From the cell containing the given text, extract its center point as [X, Y] coordinate. 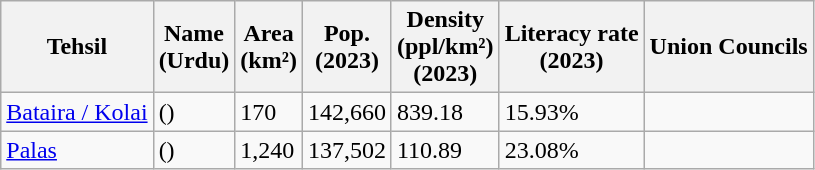
1,240 [269, 150]
Literacy rate(2023) [572, 47]
Pop.(2023) [346, 47]
142,660 [346, 112]
110.89 [445, 150]
Tehsil [77, 47]
170 [269, 112]
Density(ppl/km²)(2023) [445, 47]
Palas [77, 150]
Bataira / Kolai [77, 112]
Union Councils [728, 47]
Area(km²) [269, 47]
839.18 [445, 112]
15.93% [572, 112]
137,502 [346, 150]
23.08% [572, 150]
Name(Urdu) [194, 47]
